Identify which cell holds the provided text, then report its [x, y] central coordinate. 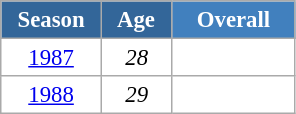
28 [136, 58]
Age [136, 20]
29 [136, 95]
Overall [234, 20]
Season [52, 20]
1988 [52, 95]
1987 [52, 58]
